From the cell containing the given text, extract its center point as (x, y) coordinate. 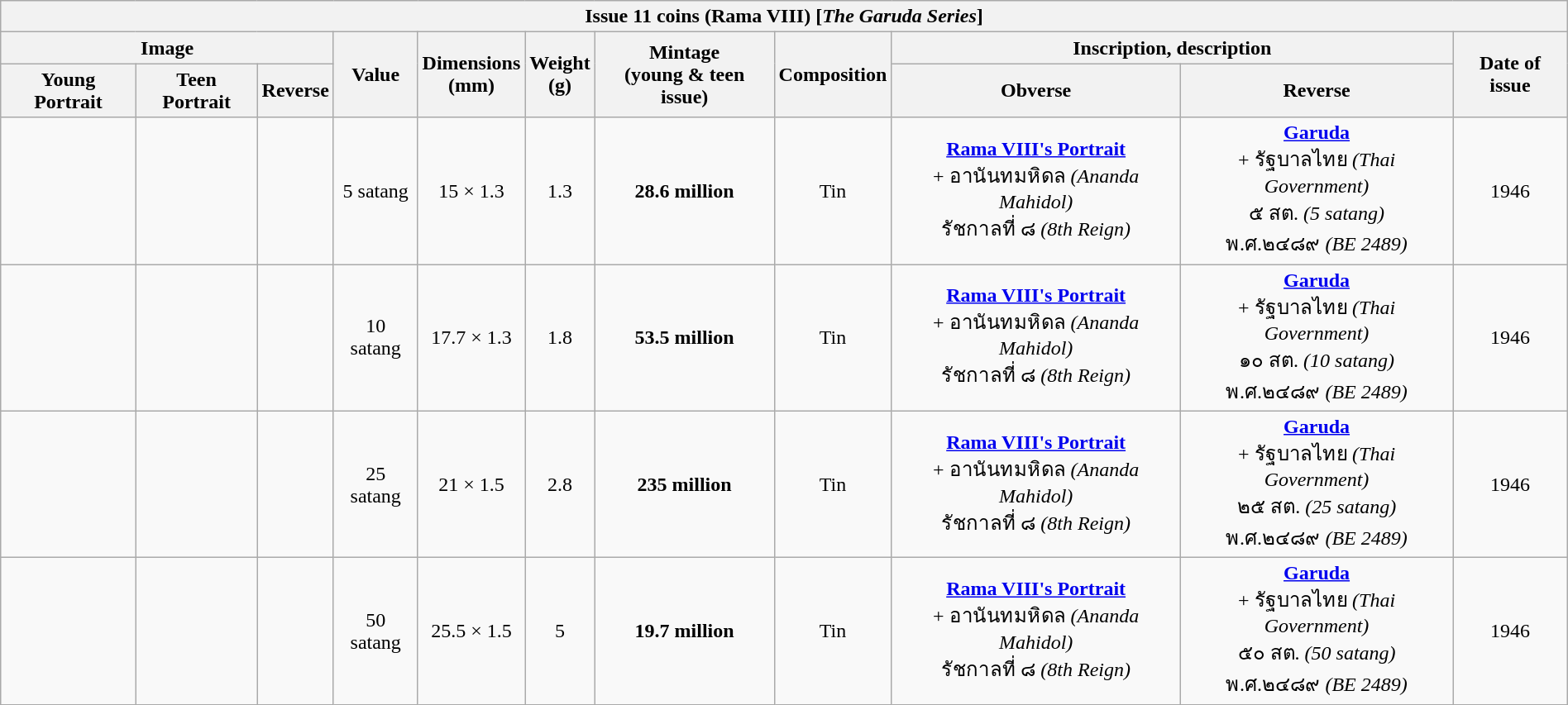
Garuda+ รัฐบาลไทย (Thai Government)๕ สต. (5 satang)พ.ศ.๒๔๘๙ (BE 2489) (1317, 191)
Garuda+ รัฐบาลไทย (Thai Government)๒๕ สต. (25 satang)พ.ศ.๒๔๘๙ (BE 2489) (1317, 484)
5 satang (375, 191)
50 satang (375, 631)
19.7 million (685, 631)
5 (560, 631)
Teen Portrait (197, 91)
25.5 × 1.5 (471, 631)
Dimensions(mm) (471, 74)
Obverse (1036, 91)
21 × 1.5 (471, 484)
Young Portrait (68, 91)
Garuda+ รัฐบาลไทย (Thai Government)๑๐ สต. (10 satang)พ.ศ.๒๔๘๙ (BE 2489) (1317, 338)
17.7 × 1.3 (471, 338)
Mintage(young & teen issue) (685, 74)
15 × 1.3 (471, 191)
235 million (685, 484)
1.8 (560, 338)
Inscription, description (1173, 48)
2.8 (560, 484)
Issue 11 coins (Rama VIII) [The Garuda Series] (784, 17)
Value (375, 74)
28.6 million (685, 191)
Garuda+ รัฐบาลไทย (Thai Government)๕๐ สต. (50 satang)พ.ศ.๒๔๘๙ (BE 2489) (1317, 631)
10 satang (375, 338)
25 satang (375, 484)
Weight(g) (560, 74)
1.3 (560, 191)
Date of issue (1510, 74)
Image (167, 48)
53.5 million (685, 338)
Composition (833, 74)
